Pinpoint the cell where the given text exists, returning its [x, y] midpoint coordinate. 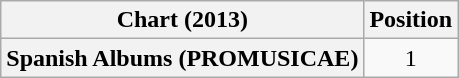
Chart (2013) [182, 20]
Spanish Albums (PROMUSICAE) [182, 58]
Position [411, 20]
1 [411, 58]
